From the cell containing the given text, extract its center point as [X, Y] coordinate. 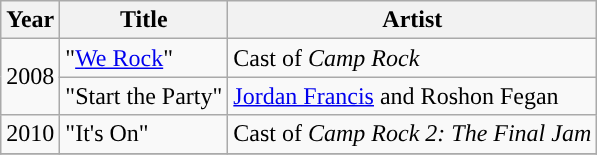
"It's On" [144, 134]
Jordan Francis and Roshon Fegan [412, 96]
2008 [30, 77]
2010 [30, 134]
Title [144, 20]
"We Rock" [144, 58]
Year [30, 20]
"Start the Party" [144, 96]
Artist [412, 20]
Cast of Camp Rock 2: The Final Jam [412, 134]
Cast of Camp Rock [412, 58]
